Return the (X, Y) coordinate for the center point of the cell that contains the specified text.  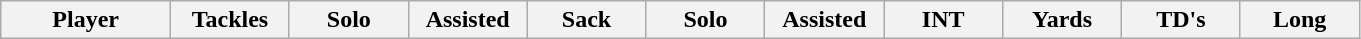
Long (1300, 20)
Yards (1062, 20)
Player (86, 20)
Sack (586, 20)
INT (944, 20)
TD's (1180, 20)
Tackles (230, 20)
